Detect which cell encompasses the target text, then output its [X, Y] center coordinate. 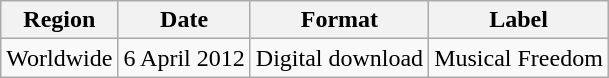
Musical Freedom [519, 58]
Format [339, 20]
Digital download [339, 58]
Region [60, 20]
Label [519, 20]
Worldwide [60, 58]
6 April 2012 [184, 58]
Date [184, 20]
